Determine the [x, y] coordinate at the center of the cell enclosing the given text.  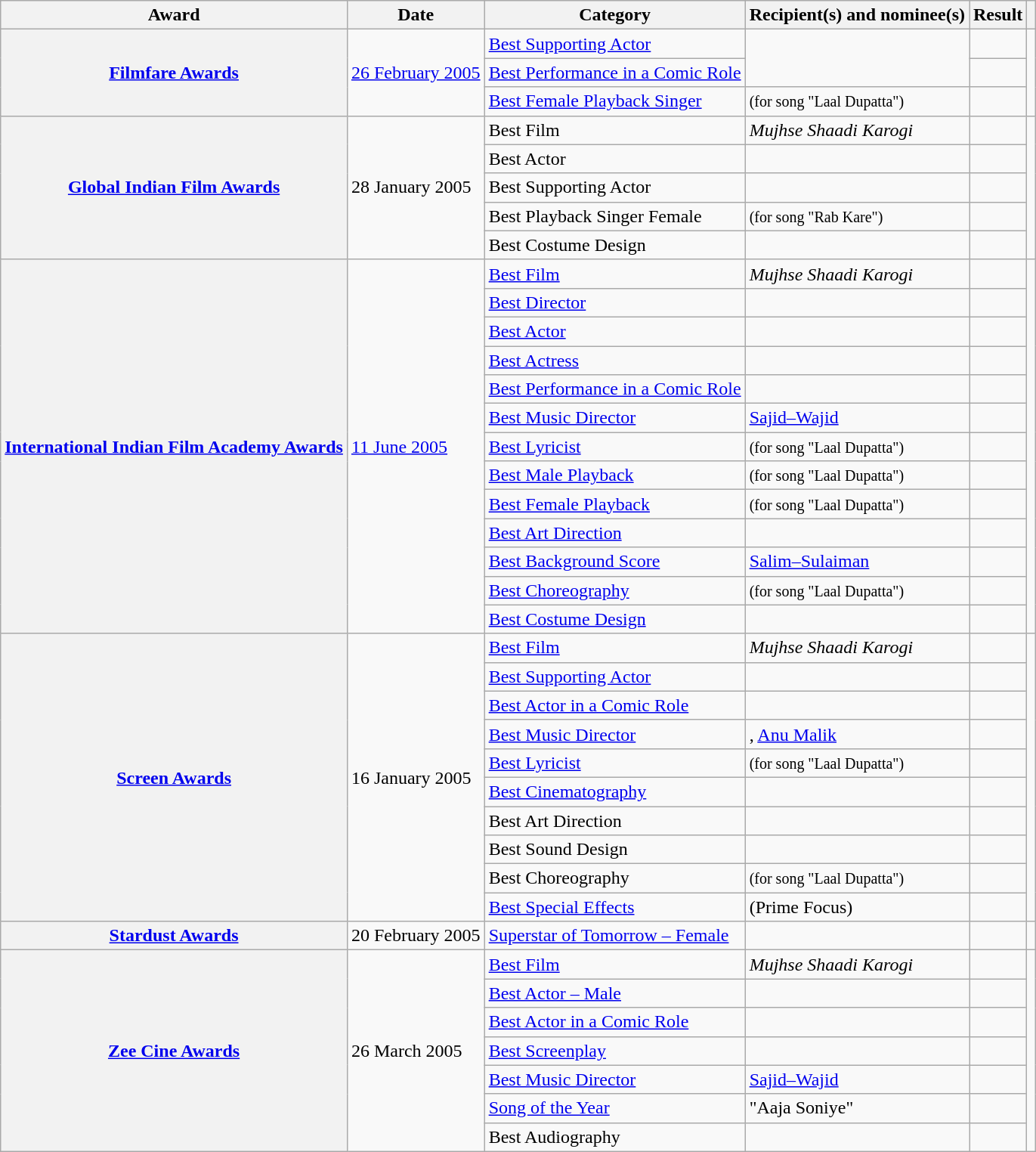
Best Female Playback [615, 504]
Best Cinematography [615, 791]
Best Audiography [615, 1137]
Stardust Awards [174, 936]
Best Actor – Male [615, 993]
Screen Awards [174, 777]
Superstar of Tomorrow – Female [615, 936]
Award [174, 15]
Best Screenplay [615, 1051]
, Anu Malik [857, 734]
Salim–Sulaiman [857, 562]
11 June 2005 [416, 446]
Filmfare Awards [174, 73]
Best Background Score [615, 562]
(for song "Rab Kare") [857, 216]
Best Sound Design [615, 850]
26 March 2005 [416, 1051]
Recipient(s) and nominee(s) [857, 15]
Category [615, 15]
(Prime Focus) [857, 907]
Date [416, 15]
28 January 2005 [416, 187]
Best Actress [615, 361]
Result [997, 15]
20 February 2005 [416, 936]
Global Indian Film Awards [174, 187]
Song of the Year [615, 1108]
26 February 2005 [416, 73]
16 January 2005 [416, 777]
"Aaja Soniye" [857, 1108]
Zee Cine Awards [174, 1051]
Best Playback Singer Female [615, 216]
Best Special Effects [615, 907]
International Indian Film Academy Awards [174, 446]
Best Female Playback Singer [615, 101]
Best Male Playback [615, 475]
Best Director [615, 302]
